Pinpoint the cell where the given text exists, returning its (X, Y) midpoint coordinate. 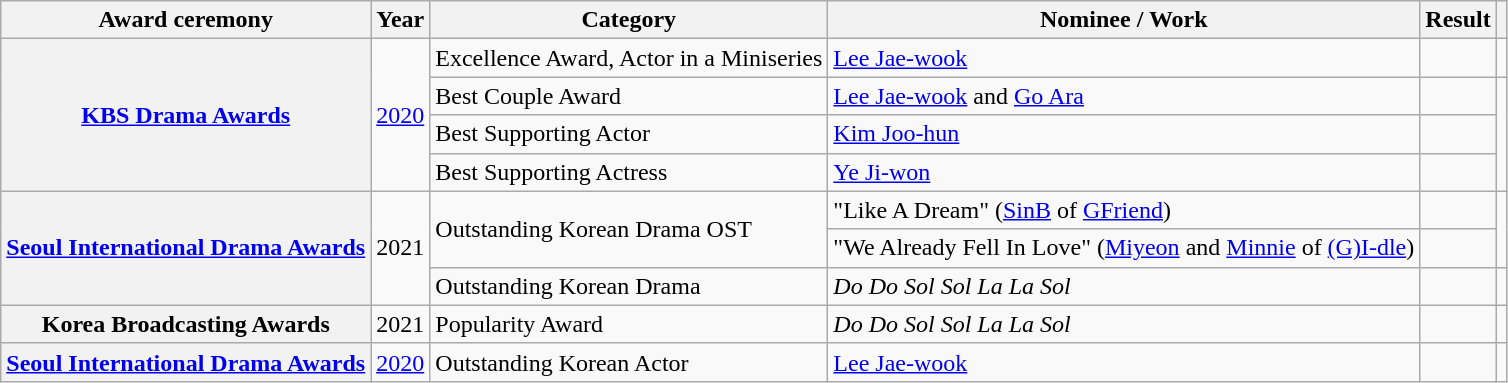
Outstanding Korean Actor (629, 362)
Kim Joo-hun (1124, 134)
"Like A Dream" (SinB of GFriend) (1124, 210)
Category (629, 20)
Korea Broadcasting Awards (186, 324)
Outstanding Korean Drama OST (629, 229)
Ye Ji-won (1124, 172)
Best Couple Award (629, 96)
Result (1458, 20)
Nominee / Work (1124, 20)
"We Already Fell In Love" (Miyeon and Minnie of (G)I-dle) (1124, 248)
Year (400, 20)
Outstanding Korean Drama (629, 286)
KBS Drama Awards (186, 115)
Popularity Award (629, 324)
Best Supporting Actor (629, 134)
Best Supporting Actress (629, 172)
Award ceremony (186, 20)
Lee Jae-wook and Go Ara (1124, 96)
Excellence Award, Actor in a Miniseries (629, 58)
